Capture the cell that displays the provided text and extract its [X, Y] central coordinate. 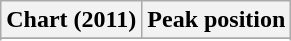
Peak position [216, 20]
Chart (2011) [72, 20]
